Provide the (X, Y) coordinate of the cell's center where the given text is located.  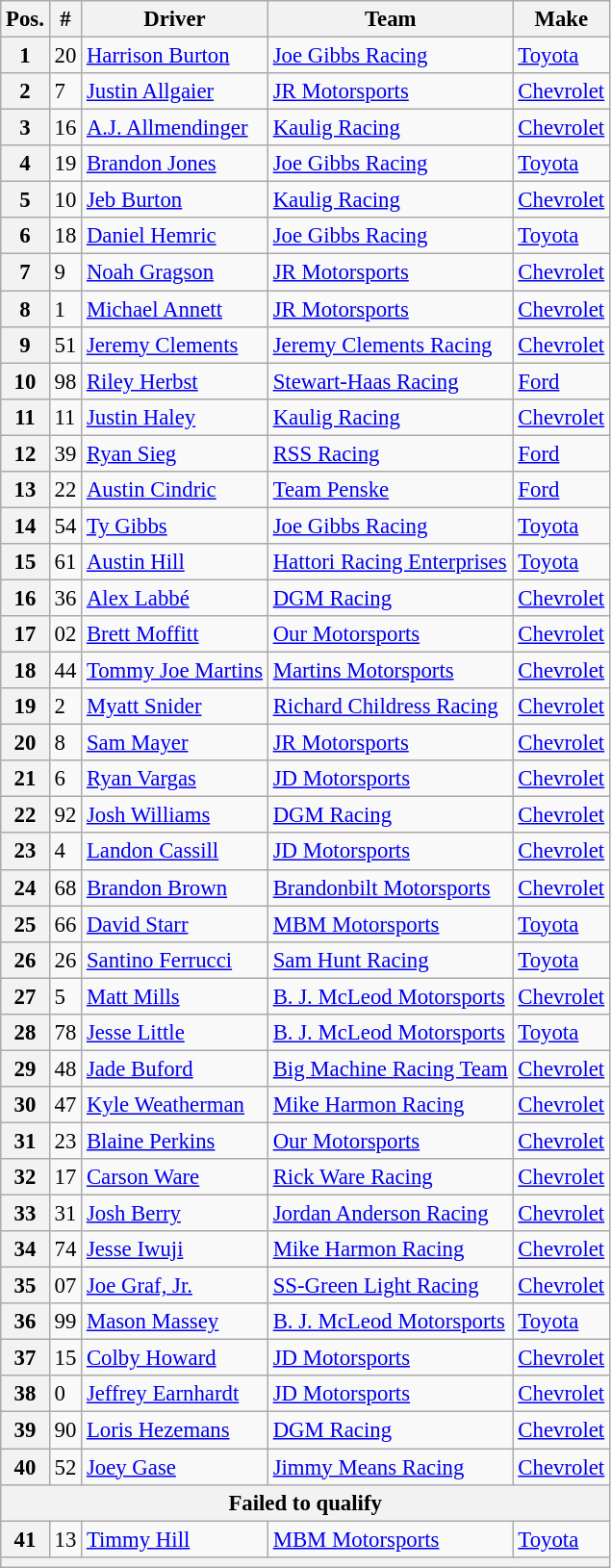
Michael Annett (175, 309)
Brett Moffitt (175, 634)
Tommy Joe Martins (175, 671)
Jade Buford (175, 1068)
Josh Williams (175, 815)
Ryan Vargas (175, 779)
Ty Gibbs (175, 526)
Sam Hunt Racing (391, 960)
25 (25, 924)
Timmy Hill (175, 1539)
Jeb Burton (175, 200)
A.J. Allmendinger (175, 128)
Brandon Jones (175, 164)
02 (65, 634)
Make (561, 19)
34 (25, 1249)
Kyle Weatherman (175, 1105)
Myatt Snider (175, 707)
Joey Gase (175, 1467)
33 (25, 1214)
28 (25, 1033)
07 (65, 1286)
SS-Green Light Racing (391, 1286)
Stewart-Haas Racing (391, 381)
78 (65, 1033)
68 (65, 887)
12 (25, 453)
Big Machine Racing Team (391, 1068)
99 (65, 1322)
Jeffrey Earnhardt (175, 1395)
27 (25, 996)
Riley Herbst (175, 381)
52 (65, 1467)
Alex Labbé (175, 598)
41 (25, 1539)
38 (25, 1395)
32 (25, 1177)
21 (25, 779)
Matt Mills (175, 996)
Rick Ware Racing (391, 1177)
Ryan Sieg (175, 453)
Brandon Brown (175, 887)
Brandonbilt Motorsports (391, 887)
Hattori Racing Enterprises (391, 562)
Colby Howard (175, 1358)
92 (65, 815)
51 (65, 345)
Team (391, 19)
Austin Cindric (175, 490)
Sam Mayer (175, 743)
3 (25, 128)
47 (65, 1105)
Loris Hezemans (175, 1430)
Pos. (25, 19)
30 (25, 1105)
Mason Massey (175, 1322)
Jimmy Means Racing (391, 1467)
66 (65, 924)
37 (25, 1358)
Jesse Iwuji (175, 1249)
Carson Ware (175, 1177)
Failed to qualify (306, 1503)
48 (65, 1068)
0 (65, 1395)
98 (65, 381)
90 (65, 1430)
Josh Berry (175, 1214)
Jeremy Clements Racing (391, 345)
54 (65, 526)
Landon Cassill (175, 852)
David Starr (175, 924)
Daniel Hemric (175, 236)
Driver (175, 19)
44 (65, 671)
14 (25, 526)
Santino Ferrucci (175, 960)
35 (25, 1286)
29 (25, 1068)
RSS Racing (391, 453)
Jordan Anderson Racing (391, 1214)
Jeremy Clements (175, 345)
Martins Motorsports (391, 671)
Justin Allgaier (175, 91)
Team Penske (391, 490)
# (65, 19)
74 (65, 1249)
Jesse Little (175, 1033)
Harrison Burton (175, 56)
40 (25, 1467)
Blaine Perkins (175, 1141)
Richard Childress Racing (391, 707)
Noah Gragson (175, 272)
Joe Graf, Jr. (175, 1286)
Austin Hill (175, 562)
24 (25, 887)
Justin Haley (175, 417)
61 (65, 562)
